Identify which cell holds the provided text, then report its [X, Y] central coordinate. 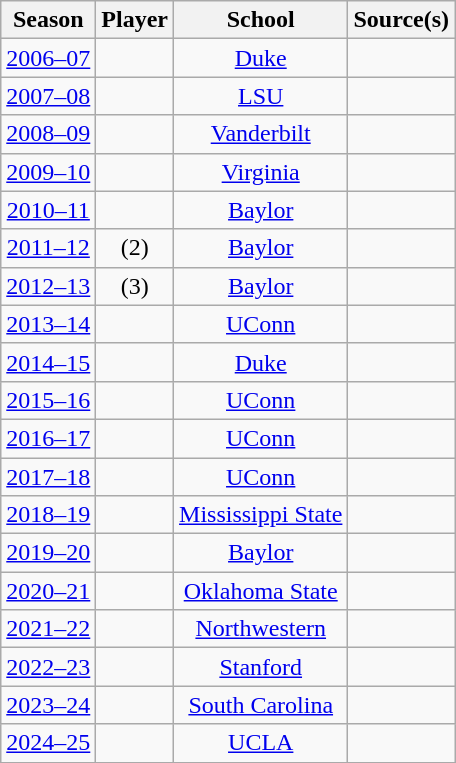
2009–10 [48, 172]
2018–19 [48, 515]
Mississippi State [261, 515]
2020–21 [48, 591]
2024–25 [48, 743]
2006–07 [48, 58]
Vanderbilt [261, 134]
2013–14 [48, 324]
2014–15 [48, 362]
2007–08 [48, 96]
Source(s) [402, 20]
2008–09 [48, 134]
2019–20 [48, 553]
2021–22 [48, 629]
(2) [135, 248]
2012–13 [48, 286]
2016–17 [48, 438]
(3) [135, 286]
Virginia [261, 172]
Player [135, 20]
2015–16 [48, 400]
Season [48, 20]
LSU [261, 96]
School [261, 20]
2017–18 [48, 477]
Oklahoma State [261, 591]
2011–12 [48, 248]
South Carolina [261, 705]
2022–23 [48, 667]
Stanford [261, 667]
2010–11 [48, 210]
UCLA [261, 743]
Northwestern [261, 629]
2023–24 [48, 705]
